Identify which cell holds the provided text, then report its [x, y] central coordinate. 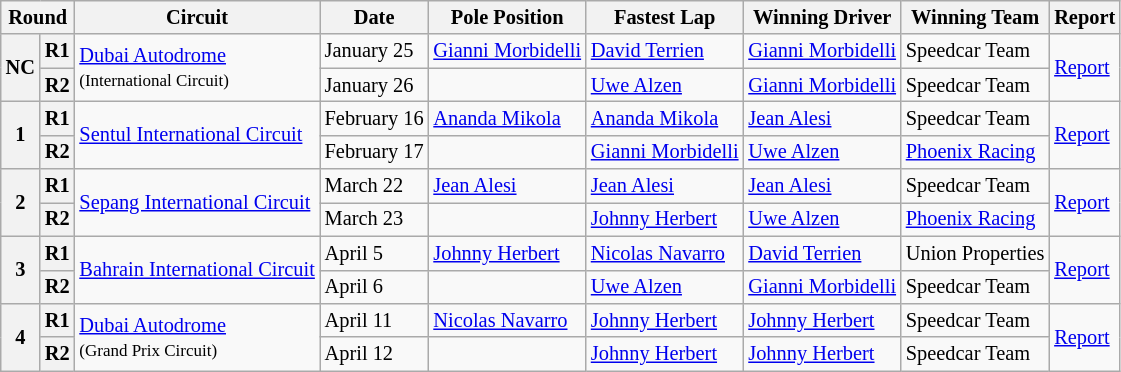
April 6 [374, 287]
1 [20, 134]
Bahrain International Circuit [196, 270]
January 26 [374, 85]
Sentul International Circuit [196, 134]
April 11 [374, 320]
Sepang International Circuit [196, 202]
Union Properties [975, 253]
Pole Position [506, 17]
3 [20, 270]
Fastest Lap [664, 17]
NC [20, 68]
March 23 [374, 219]
Date [374, 17]
Winning Driver [822, 17]
4 [20, 336]
February 16 [374, 118]
2 [20, 202]
Round [38, 17]
April 5 [374, 253]
Dubai Autodrome(International Circuit) [196, 68]
January 25 [374, 51]
Circuit [196, 17]
February 17 [374, 152]
March 22 [374, 186]
Winning Team [975, 17]
April 12 [374, 354]
Dubai Autodrome(Grand Prix Circuit) [196, 336]
